Find where the given text appears and provide that cell's center as (x, y) coordinate. 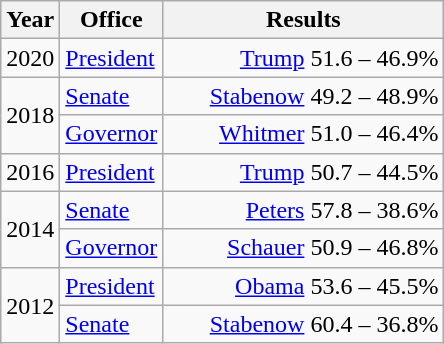
2014 (30, 229)
Peters 57.8 – 38.6% (304, 210)
Trump 50.7 – 44.5% (304, 172)
Trump 51.6 – 46.9% (304, 58)
Stabenow 60.4 – 36.8% (304, 324)
Stabenow 49.2 – 48.9% (304, 96)
Results (304, 20)
2016 (30, 172)
Obama 53.6 – 45.5% (304, 286)
2018 (30, 115)
2020 (30, 58)
Office (112, 20)
Year (30, 20)
Schauer 50.9 – 46.8% (304, 248)
Whitmer 51.0 – 46.4% (304, 134)
2012 (30, 305)
